Extract the [X, Y] coordinate from the center of the cell holding the provided text.  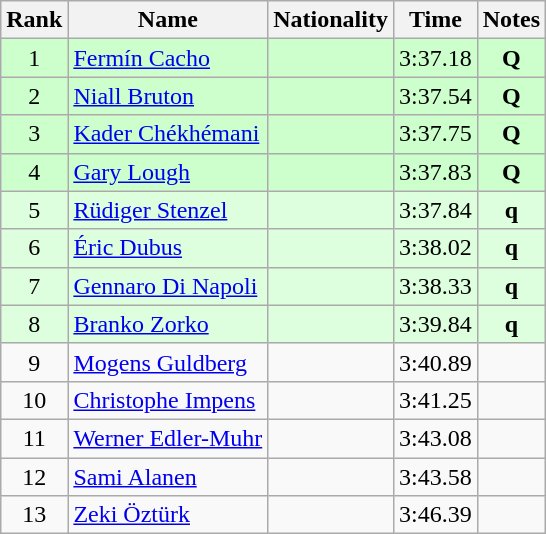
3:37.54 [435, 96]
Sami Alanen [168, 477]
8 [34, 324]
Name [168, 20]
Gennaro Di Napoli [168, 286]
Éric Dubus [168, 248]
3:37.75 [435, 134]
3:38.33 [435, 286]
Mogens Guldberg [168, 362]
Rank [34, 20]
6 [34, 248]
3:37.84 [435, 210]
3 [34, 134]
3:43.58 [435, 477]
Christophe Impens [168, 400]
10 [34, 400]
5 [34, 210]
13 [34, 515]
Notes [511, 20]
Kader Chékhémani [168, 134]
Niall Bruton [168, 96]
Fermín Cacho [168, 58]
4 [34, 172]
1 [34, 58]
3:46.39 [435, 515]
Gary Lough [168, 172]
2 [34, 96]
3:40.89 [435, 362]
3:43.08 [435, 438]
3:38.02 [435, 248]
7 [34, 286]
11 [34, 438]
Zeki Öztürk [168, 515]
Nationality [331, 20]
Branko Zorko [168, 324]
3:37.83 [435, 172]
3:37.18 [435, 58]
Werner Edler-Muhr [168, 438]
9 [34, 362]
Time [435, 20]
3:39.84 [435, 324]
Rüdiger Stenzel [168, 210]
12 [34, 477]
3:41.25 [435, 400]
